From the cell containing the given text, extract its center point as [x, y] coordinate. 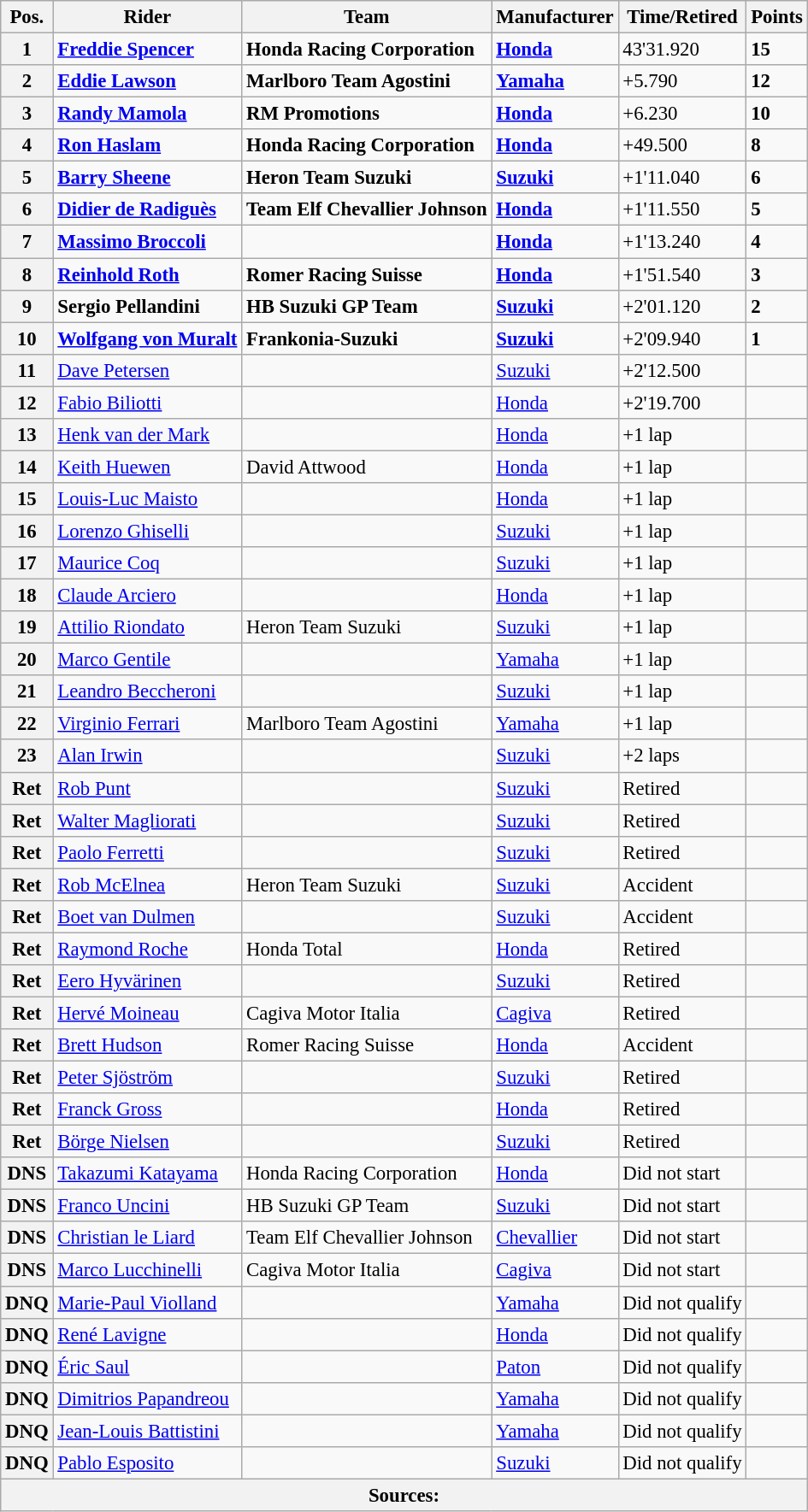
Honda Total [367, 949]
RM Promotions [367, 114]
Brett Hudson [147, 1045]
14 [27, 467]
+1'51.540 [682, 274]
Paolo Ferretti [147, 852]
Virginio Ferrari [147, 724]
21 [27, 691]
19 [27, 627]
+2 laps [682, 756]
David Attwood [367, 467]
Sergio Pellandini [147, 306]
Pos. [27, 17]
Henk van der Mark [147, 435]
22 [27, 724]
+5.790 [682, 81]
Manufacturer [555, 17]
43'31.920 [682, 50]
Randy Mamola [147, 114]
René Lavigne [147, 1334]
Rob McElnea [147, 885]
9 [27, 306]
+2'19.700 [682, 403]
Attilio Riondato [147, 627]
Maurice Coq [147, 563]
+2'09.940 [682, 338]
Paton [555, 1367]
Franco Uncini [147, 1206]
Hervé Moineau [147, 1013]
Lorenzo Ghiselli [147, 531]
Ron Haslam [147, 145]
11 [27, 370]
Rider [147, 17]
Massimo Broccoli [147, 242]
Börge Nielsen [147, 1142]
7 [27, 242]
Raymond Roche [147, 949]
Fabio Biliotti [147, 403]
Frankonia-Suzuki [367, 338]
Chevallier [555, 1238]
Team [367, 17]
Keith Huewen [147, 467]
Éric Saul [147, 1367]
Marie-Paul Violland [147, 1303]
18 [27, 596]
Time/Retired [682, 17]
Points [776, 17]
Didier de Radiguès [147, 209]
Wolfgang von Muralt [147, 338]
Dimitrios Papandreou [147, 1398]
Leandro Beccheroni [147, 691]
Takazumi Katayama [147, 1174]
Freddie Spencer [147, 50]
Pablo Esposito [147, 1463]
Barry Sheene [147, 178]
23 [27, 756]
Marco Gentile [147, 660]
20 [27, 660]
13 [27, 435]
+6.230 [682, 114]
Boet van Dulmen [147, 917]
Marco Lucchinelli [147, 1270]
+1'11.040 [682, 178]
+49.500 [682, 145]
Christian le Liard [147, 1238]
Louis-Luc Maisto [147, 499]
Jean-Louis Battistini [147, 1431]
+2'01.120 [682, 306]
Dave Petersen [147, 370]
Alan Irwin [147, 756]
Franck Gross [147, 1109]
+1'13.240 [682, 242]
Eero Hyvärinen [147, 981]
+2'12.500 [682, 370]
17 [27, 563]
Reinhold Roth [147, 274]
Walter Magliorati [147, 821]
16 [27, 531]
Eddie Lawson [147, 81]
Sources: [404, 1495]
Rob Punt [147, 788]
Claude Arciero [147, 596]
+1'11.550 [682, 209]
Peter Sjöström [147, 1078]
